Determine the [X, Y] coordinate at the center of the cell enclosing the given text.  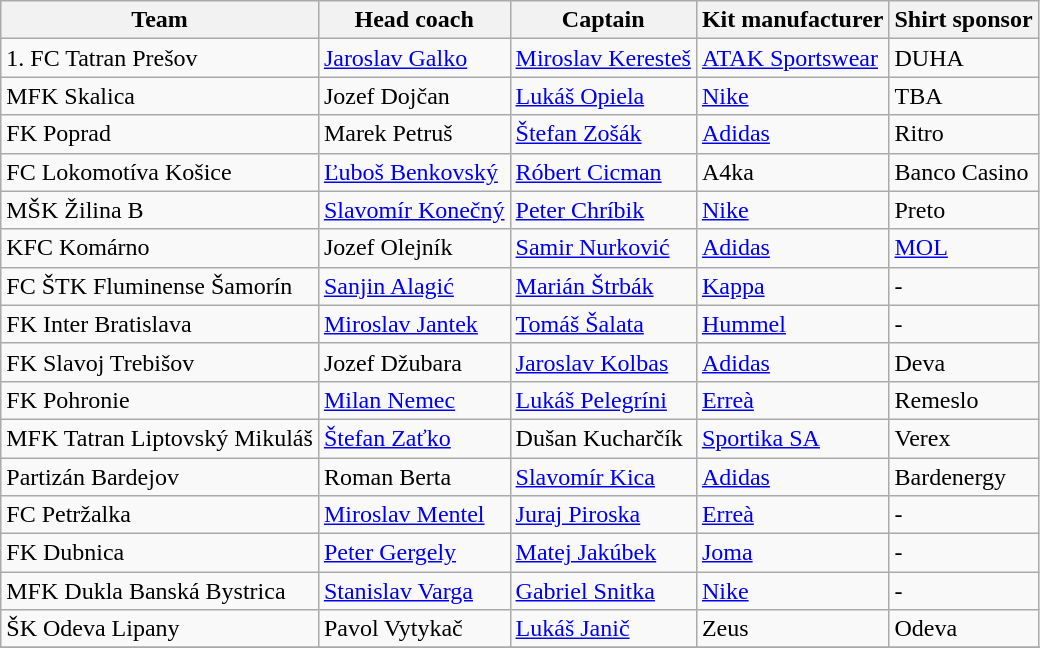
Stanislav Varga [414, 591]
Shirt sponsor [964, 20]
Zeus [792, 629]
A4ka [792, 172]
FK Slavoj Trebišov [160, 362]
Kappa [792, 286]
DUHA [964, 58]
Banco Casino [964, 172]
FC Petržalka [160, 515]
Milan Nemec [414, 400]
Jozef Dojčan [414, 96]
MŠK Žilina B [160, 210]
Odeva [964, 629]
Slavomír Konečný [414, 210]
ŠK Odeva Lipany [160, 629]
Team [160, 20]
Sportika SA [792, 438]
Bardenergy [964, 477]
Jozef Džubara [414, 362]
Jozef Olejník [414, 248]
FK Pohronie [160, 400]
Marek Petruš [414, 134]
KFC Komárno [160, 248]
MFK Skalica [160, 96]
Jaroslav Kolbas [603, 362]
Captain [603, 20]
Pavol Vytykač [414, 629]
Deva [964, 362]
FC Lokomotíva Košice [160, 172]
Miroslav Keresteš [603, 58]
Peter Gergely [414, 553]
Ritro [964, 134]
MFK Tatran Liptovský Mikuláš [160, 438]
Hummel [792, 324]
MFK Dukla Banská Bystrica [160, 591]
Samir Nurković [603, 248]
Head coach [414, 20]
Partizán Bardejov [160, 477]
MOL [964, 248]
Joma [792, 553]
1. FC Tatran Prešov [160, 58]
Gabriel Snitka [603, 591]
FK Poprad [160, 134]
Slavomír Kica [603, 477]
Sanjin Alagić [414, 286]
Kit manufacturer [792, 20]
Lukáš Pelegríni [603, 400]
Marián Štrbák [603, 286]
Lukáš Janič [603, 629]
Miroslav Mentel [414, 515]
Juraj Piroska [603, 515]
Roman Berta [414, 477]
Štefan Zošák [603, 134]
TBA [964, 96]
Remeslo [964, 400]
Jaroslav Galko [414, 58]
FK Inter Bratislava [160, 324]
FK Dubnica [160, 553]
Matej Jakúbek [603, 553]
Tomáš Šalata [603, 324]
Lukáš Opiela [603, 96]
Miroslav Jantek [414, 324]
ATAK Sportswear [792, 58]
Preto [964, 210]
Verex [964, 438]
Róbert Cicman [603, 172]
Štefan Zaťko [414, 438]
Ľuboš Benkovský [414, 172]
Dušan Kucharčík [603, 438]
Peter Chríbik [603, 210]
FC ŠTK Fluminense Šamorín [160, 286]
